For the text-containing cell, return its midpoint in (x, y) coordinate format. 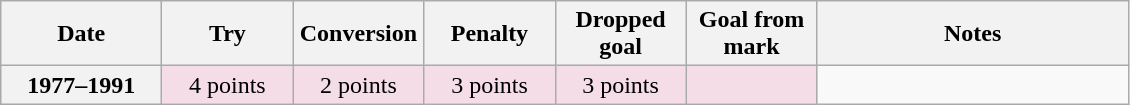
1977–1991 (82, 85)
Notes (972, 34)
Date (82, 34)
Try (228, 34)
Dropped goal (620, 34)
Penalty (490, 34)
4 points (228, 85)
2 points (358, 85)
Conversion (358, 34)
Goal from mark (752, 34)
